Identify which cell holds the provided text, then report its (X, Y) central coordinate. 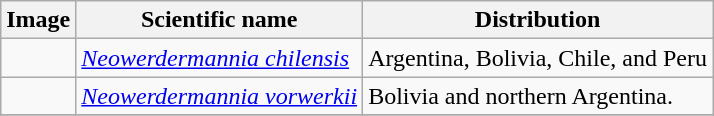
Argentina, Bolivia, Chile, and Peru (538, 58)
Neowerdermannia vorwerkii (220, 96)
Neowerdermannia chilensis (220, 58)
Distribution (538, 20)
Bolivia and northern Argentina. (538, 96)
Scientific name (220, 20)
Image (38, 20)
